Return the [x, y] coordinate for the center point of the cell that contains the specified text.  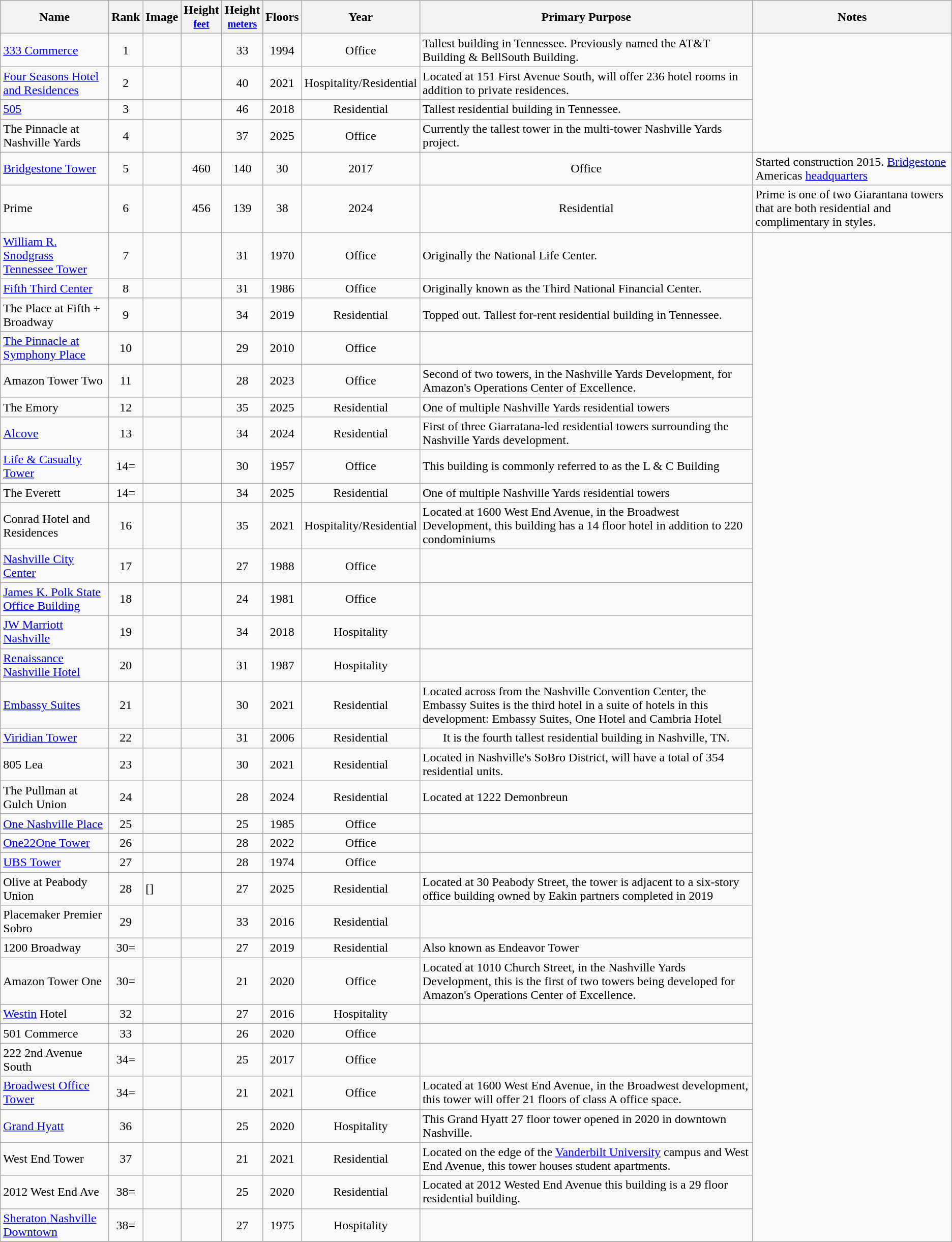
Rank [126, 17]
12 [126, 407]
The Pullman at Gulch Union [55, 797]
1974 [282, 862]
Topped out. Tallest for-rent residential building in Tennessee. [586, 314]
Bridgestone Tower [55, 169]
Name [55, 17]
36 [126, 1126]
The Everett [55, 493]
38 [282, 209]
Prime is one of two Giarantana towers that are both residential and complimentary in styles. [852, 209]
Primary Purpose [586, 17]
1957 [282, 467]
Year [361, 17]
1981 [282, 599]
Started construction 2015. Bridgestone Americas headquarters [852, 169]
JW Marriott Nashville [55, 632]
Prime [55, 209]
5 [126, 169]
333 Commerce [55, 50]
19 [126, 632]
The Pinnacle at Nashville Yards [55, 135]
8 [126, 288]
2 [126, 83]
Olive at Peabody Union [55, 888]
11 [126, 380]
139 [242, 209]
Broadwest Office Tower [55, 1092]
Nashville City Center [55, 566]
3 [126, 109]
[] [162, 888]
Fifth Third Center [55, 288]
16 [126, 526]
2010 [282, 348]
Life & Casualty Tower [55, 467]
Image [162, 17]
7 [126, 255]
805 Lea [55, 764]
One22One Tower [55, 843]
Also known as Endeavor Tower [586, 948]
1 [126, 50]
Heightfeet [201, 17]
Located at 2012 Wested End Avenue this building is a 29 floor residential building. [586, 1192]
It is the fourth tallest residential building in Nashville, TN. [586, 738]
Westin Hotel [55, 1014]
140 [242, 169]
This Grand Hyatt 27 floor tower opened in 2020 in downtown Nashville. [586, 1126]
32 [126, 1014]
Placemaker Premier Sobro [55, 922]
40 [242, 83]
Originally the National Life Center. [586, 255]
The Place at Fifth + Broadway [55, 314]
1970 [282, 255]
456 [201, 209]
Located in Nashville's SoBro District, will have a total of 354 residential units. [586, 764]
1987 [282, 665]
James K. Polk State Office Building [55, 599]
2006 [282, 738]
West End Tower [55, 1159]
501 Commerce [55, 1033]
Renaissance Nashville Hotel [55, 665]
The Pinnacle at Symphony Place [55, 348]
460 [201, 169]
Located at 1600 West End Avenue, in the Broadwest Development, this building has a 14 floor hotel in addition to 220 condominiums [586, 526]
Second of two towers, in the Nashville Yards Development, for Amazon's Operations Center of Excellence. [586, 380]
The Emory [55, 407]
Located at 30 Peabody Street, the tower is adjacent to a six-story office building owned by Eakin partners completed in 2019 [586, 888]
Currently the tallest tower in the multi-tower Nashville Yards project. [586, 135]
First of three Giarratana-led residential towers surrounding the Nashville Yards development. [586, 433]
Heightmeters [242, 17]
Floors [282, 17]
1994 [282, 50]
William R. Snodgrass Tennessee Tower [55, 255]
1988 [282, 566]
Sheraton Nashville Downtown [55, 1225]
Embassy Suites [55, 705]
Located at 1222 Demonbreun [586, 797]
6 [126, 209]
22 [126, 738]
505 [55, 109]
Grand Hyatt [55, 1126]
Four Seasons Hotel and Residences [55, 83]
1986 [282, 288]
2023 [282, 380]
One Nashville Place [55, 823]
This building is commonly referred to as the L & C Building [586, 467]
UBS Tower [55, 862]
Tallest building in Tennessee. Previously named the AT&T Building & BellSouth Building. [586, 50]
2012 West End Ave [55, 1192]
222 2nd Avenue South [55, 1060]
Located at 151 First Avenue South, will offer 236 hotel rooms in addition to private residences. [586, 83]
46 [242, 109]
Notes [852, 17]
9 [126, 314]
1985 [282, 823]
Alcove [55, 433]
Amazon Tower One [55, 981]
23 [126, 764]
4 [126, 135]
18 [126, 599]
Located on the edge of the Vanderbilt University campus and West End Avenue, this tower houses student apartments. [586, 1159]
13 [126, 433]
Amazon Tower Two [55, 380]
1975 [282, 1225]
10 [126, 348]
Tallest residential building in Tennessee. [586, 109]
Originally known as the Third National Financial Center. [586, 288]
Conrad Hotel and Residences [55, 526]
17 [126, 566]
1200 Broadway [55, 948]
20 [126, 665]
Viridian Tower [55, 738]
2022 [282, 843]
Located at 1600 West End Avenue, in the Broadwest development, this tower will offer 21 floors of class A office space. [586, 1092]
